Scan for the cell matching the given text and deliver its [X, Y] coordinate at center. 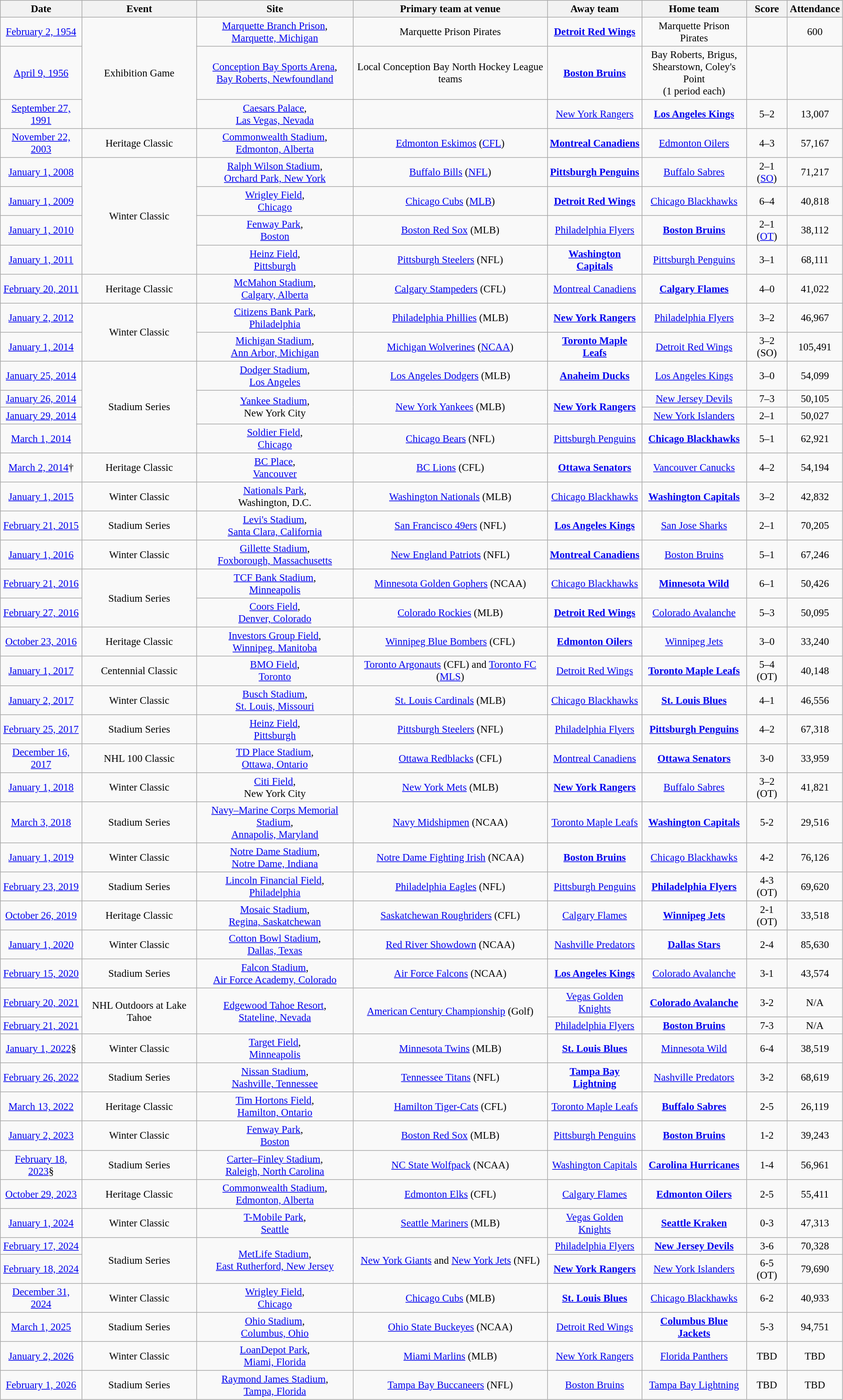
57,167 [815, 143]
New York Giants and New York Jets (NFL) [450, 1260]
February 26, 2022 [41, 1078]
Tim Hortons Field, Hamilton, Ontario [274, 1106]
47,313 [815, 1223]
5-3 [767, 1327]
33,518 [815, 916]
January 1, 2015 [41, 496]
January 1, 2020 [41, 944]
Carter–Finley Stadium, Raleigh, North Carolina [274, 1165]
Date [41, 9]
Winnipeg Blue Bombers (CFL) [450, 642]
Calgary Stampeders (CFL) [450, 289]
Attendance [815, 9]
2–1 (OT) [767, 230]
55,411 [815, 1194]
68,619 [815, 1078]
Citi Field,New York City [274, 787]
Air Force Falcons (NCAA) [450, 974]
4–0 [767, 289]
Local Conception Bay North Hockey League teams [450, 73]
Colorado Rockies (MLB) [450, 613]
39,243 [815, 1136]
38,519 [815, 1049]
Vancouver Canucks [694, 468]
Edmonton Eskimos (CFL) [450, 143]
Soldier Field,Chicago [274, 439]
1-2 [767, 1136]
2–1(SO) [767, 173]
January 1, 2011 [41, 260]
5–4 (OT) [767, 671]
March 13, 2022 [41, 1106]
7-3 [767, 1026]
4-3 (OT) [767, 887]
Michigan Wolverines (NCAA) [450, 346]
Navy–Marine Corps Memorial Stadium,Annapolis, Maryland [274, 823]
TCF Bank Stadium,Minneapolis [274, 584]
33,240 [815, 642]
February 21, 2021 [41, 1026]
BC Place,Vancouver [274, 468]
Coors Field,Denver, Colorado [274, 613]
Buffalo Bills (NFL) [450, 173]
January 1, 2010 [41, 230]
January 25, 2014 [41, 376]
Falcon Stadium, Air Force Academy, Colorado [274, 974]
New England Patriots (NFL) [450, 555]
6–4 [767, 201]
Columbus Blue Jackets [694, 1327]
February 27, 2016 [41, 613]
Event [139, 9]
Lincoln Financial Field, Philadelphia [274, 887]
February 23, 2019 [41, 887]
105,491 [815, 346]
3-6 [767, 1246]
NHL Outdoors at Lake Tahoe [139, 1011]
Navy Midshipmen (NCAA) [450, 823]
Busch Stadium,St. Louis, Missouri [274, 700]
Cotton Bowl Stadium, Dallas, Texas [274, 944]
March 2, 2014† [41, 468]
42,832 [815, 496]
40,818 [815, 201]
46,967 [815, 318]
Minnesota Twins (MLB) [450, 1049]
October 26, 2019 [41, 916]
62,921 [815, 439]
33,959 [815, 758]
54,099 [815, 376]
Carolina Hurricanes [694, 1165]
4-2 [767, 857]
January 2, 2017 [41, 700]
69,620 [815, 887]
St. Louis Cardinals (MLB) [450, 700]
Minnesota Golden Gophers (NCAA) [450, 584]
Citizens Bank Park,Philadelphia [274, 318]
50,027 [815, 416]
LoanDepot Park,Miami, Florida [274, 1356]
46,556 [815, 700]
29,516 [815, 823]
Ralph Wilson Stadium,Orchard Park, New York [274, 173]
Dallas Stars [694, 944]
5–3 [767, 613]
Philadelphia Phillies (MLB) [450, 318]
50,105 [815, 399]
September 27, 1991 [41, 114]
January 2, 2023 [41, 1136]
70,205 [815, 526]
38,112 [815, 230]
BMO Field,Toronto [274, 671]
Saskatchewan Roughriders (CFL) [450, 916]
3-1 [767, 974]
40,933 [815, 1298]
Site [274, 9]
94,751 [815, 1327]
Exhibition Game [139, 73]
January 1, 2019 [41, 857]
Raymond James Stadium,Tampa, Florida [274, 1385]
Red River Showdown (NCAA) [450, 944]
Philadelphia Eagles (NFL) [450, 887]
Yankee Stadium,New York City [274, 407]
5-2 [767, 823]
7–3 [767, 399]
Tennessee Titans (NFL) [450, 1078]
February 20, 2021 [41, 1003]
Anaheim Ducks [595, 376]
Away team [595, 9]
5–2 [767, 114]
Miami Marlins (MLB) [450, 1356]
February 20, 2011 [41, 289]
January 1, 2024 [41, 1223]
February 21, 2016 [41, 584]
October 29, 2023 [41, 1194]
6-5 (OT) [767, 1269]
March 1, 2014 [41, 439]
February 21, 2015 [41, 526]
December 31, 2024 [41, 1298]
November 22, 2003 [41, 143]
February 18, 2023§ [41, 1165]
41,821 [815, 787]
2-4 [767, 944]
600 [815, 32]
50,095 [815, 613]
January 1, 2017 [41, 671]
40,148 [815, 671]
Michigan Stadium,Ann Arbor, Michigan [274, 346]
56,961 [815, 1165]
85,630 [815, 944]
February 17, 2024 [41, 1246]
Ottawa Redblacks (CFL) [450, 758]
Nationals Park,Washington, D.C. [274, 496]
January 2, 2012 [41, 318]
54,194 [815, 468]
Investors Group Field,Winnipeg, Manitoba [274, 642]
January 26, 2014 [41, 399]
41,022 [815, 289]
New York Yankees (MLB) [450, 407]
February 15, 2020 [41, 974]
3–2 (OT) [767, 787]
43,574 [815, 974]
Home team [694, 9]
13,007 [815, 114]
71,217 [815, 173]
Hamilton Tiger-Cats (CFL) [450, 1106]
76,126 [815, 857]
McMahon Stadium,Calgary, Alberta [274, 289]
50,426 [815, 584]
68,111 [815, 260]
4–1 [767, 700]
Bay Roberts, Brigus,Shearstown, Coley's Point(1 period each) [694, 73]
January 2, 2026 [41, 1356]
67,318 [815, 729]
NHL 100 Classic [139, 758]
Notre Dame Fighting Irish (NCAA) [450, 857]
Seattle Kraken [694, 1223]
March 1, 2025 [41, 1327]
NC State Wolfpack (NCAA) [450, 1165]
0-3 [767, 1223]
February 2, 1954 [41, 32]
American Century Championship (Golf) [450, 1011]
Caesars Palace,Las Vegas, Nevada [274, 114]
67,246 [815, 555]
March 3, 2018 [41, 823]
Edmonton Elks (CFL) [450, 1194]
Washington Nationals (MLB) [450, 496]
Dodger Stadium,Los Angeles [274, 376]
April 9, 1956 [41, 73]
6–1 [767, 584]
Ohio State Buckeyes (NCAA) [450, 1327]
MetLife Stadium,East Rutherford, New Jersey [274, 1260]
January 1, 2022§ [41, 1049]
4–3 [767, 143]
February 18, 2024 [41, 1269]
Gillette Stadium,Foxborough, Massachusetts [274, 555]
New York Mets (MLB) [450, 787]
Notre Dame Stadium,Notre Dame, Indiana [274, 857]
3–2 (SO) [767, 346]
6-4 [767, 1049]
Florida Panthers [694, 1356]
79,690 [815, 1269]
December 16, 2017 [41, 758]
January 1, 2008 [41, 173]
BC Lions (CFL) [450, 468]
February 25, 2017 [41, 729]
Levi's Stadium,Santa Clara, California [274, 526]
October 23, 2016 [41, 642]
3–1 [767, 260]
TD Place Stadium,Ottawa, Ontario [274, 758]
Mosaic Stadium, Regina, Saskatchewan [274, 916]
Toronto Argonauts (CFL) and Toronto FC (MLS) [450, 671]
Ohio Stadium,Columbus, Ohio [274, 1327]
3-0 [767, 758]
January 1, 2009 [41, 201]
Edgewood Tahoe Resort, Stateline, Nevada [274, 1011]
January 1, 2014 [41, 346]
Seattle Mariners (MLB) [450, 1223]
January 1, 2018 [41, 787]
T-Mobile Park,Seattle [274, 1223]
Marquette Branch Prison,Marquette, Michigan [274, 32]
Centennial Classic [139, 671]
70,328 [815, 1246]
Target Field, Minneapolis [274, 1049]
Tampa Bay Buccaneers (NFL) [450, 1385]
Primary team at venue [450, 9]
6-2 [767, 1298]
January 29, 2014 [41, 416]
January 1, 2016 [41, 555]
San Jose Sharks [694, 526]
1-4 [767, 1165]
Chicago Bears (NFL) [450, 439]
Los Angeles Dodgers (MLB) [450, 376]
Conception Bay Sports Arena,Bay Roberts, Newfoundland [274, 73]
February 1, 2026 [41, 1385]
San Francisco 49ers (NFL) [450, 526]
Score [767, 9]
26,119 [815, 1106]
Nissan Stadium, Nashville, Tennessee [274, 1078]
2-1 (OT) [767, 916]
